Extract the [X, Y] coordinate from the center of the cell holding the provided text.  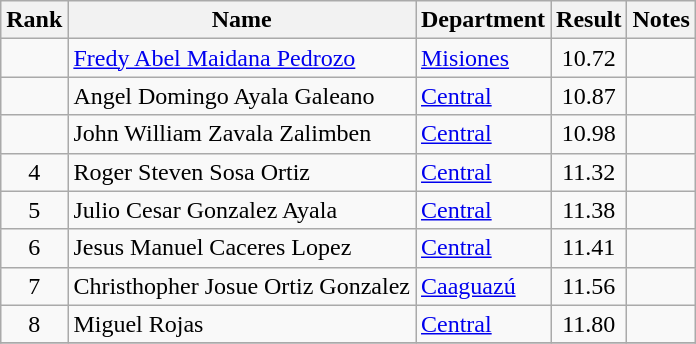
7 [34, 286]
Fredy Abel Maidana Pedrozo [242, 58]
11.38 [589, 210]
10.98 [589, 134]
5 [34, 210]
11.41 [589, 248]
11.32 [589, 172]
10.72 [589, 58]
6 [34, 248]
10.87 [589, 96]
Angel Domingo Ayala Galeano [242, 96]
Caaguazú [484, 286]
Result [589, 20]
Julio Cesar Gonzalez Ayala [242, 210]
Christhopher Josue Ortiz Gonzalez [242, 286]
11.80 [589, 324]
Name [242, 20]
Rank [34, 20]
Misiones [484, 58]
8 [34, 324]
Jesus Manuel Caceres Lopez [242, 248]
Notes [661, 20]
Miguel Rojas [242, 324]
4 [34, 172]
John William Zavala Zalimben [242, 134]
Roger Steven Sosa Ortiz [242, 172]
11.56 [589, 286]
Department [484, 20]
